Output the (X, Y) coordinate of the center of the cell containing the given text.  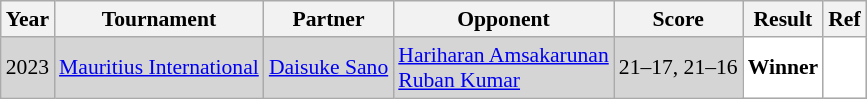
Score (678, 19)
Winner (784, 68)
Daisuke Sano (328, 68)
Mauritius International (159, 68)
Tournament (159, 19)
Hariharan Amsakarunan Ruban Kumar (504, 68)
2023 (28, 68)
Year (28, 19)
Ref (844, 19)
Partner (328, 19)
21–17, 21–16 (678, 68)
Result (784, 19)
Opponent (504, 19)
